Return the (X, Y) coordinate for the center point of the cell that contains the specified text.  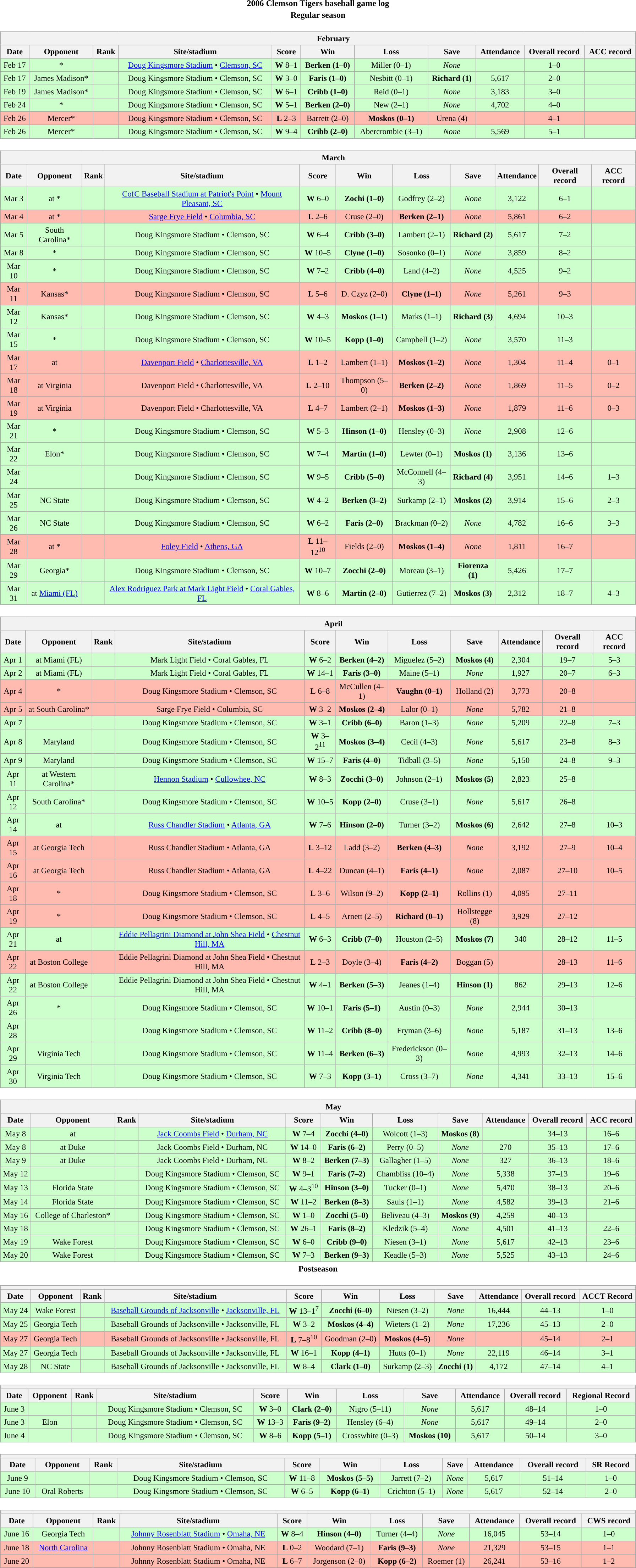
College of Charleston* (73, 1215)
Hollstegge (8) (475, 916)
Mar 12 (13, 316)
SR Record (611, 1465)
Cribb (7–0) (362, 939)
41–13 (558, 1229)
May 20 (16, 1255)
Berken (1–0) (328, 65)
W 9–4 (286, 132)
0–1 (614, 362)
Crichton (5–1) (411, 1491)
5–1 (554, 132)
Moskos (2) (473, 500)
2,312 (517, 593)
2,087 (521, 870)
Clyne (1–1) (422, 294)
Faris (5–1) (362, 1008)
42–13 (558, 1242)
Wilson (9–2) (362, 893)
L 1–2 (318, 362)
2,642 (521, 824)
Moskos (1) (473, 454)
L 4–5 (320, 916)
L 2–6 (318, 216)
2–3 (614, 500)
W 11–4 (320, 1053)
Berken (2–1) (422, 216)
Lalor (0–1) (419, 709)
W 11–8 (302, 1478)
Turner (3–2) (419, 824)
4–0 (554, 105)
Brackman (0–2) (422, 523)
May 14 (16, 1202)
Cruse (3–1) (419, 802)
4,259 (505, 1215)
45–13 (550, 1324)
Jarrett (7–2) (411, 1478)
Moskos (0–1) (391, 118)
Cribb (6–0) (362, 723)
Cross (3–7) (419, 1077)
Cecil (4–3) (419, 741)
Tidball (3–5) (419, 760)
Cribb (5–0) (364, 477)
New (2–1) (391, 105)
W 13–17 (304, 1310)
Apr 26 (13, 1008)
June 9 (18, 1478)
Nesbitt (0–1) (391, 78)
5,525 (505, 1255)
W 6–3 (320, 939)
2–1 (608, 1339)
3,192 (521, 848)
11–4 (565, 362)
1–2 (609, 1561)
Zocchi (3–0) (362, 779)
McConnell (4–3) (422, 477)
Berken (7–3) (346, 1160)
Berken (6–3) (362, 1053)
May 25 (16, 1324)
25–8 (568, 779)
Moskos (7) (475, 939)
W 8–3 (320, 779)
Surkamp (2–1) (422, 500)
L 3–6 (320, 893)
Kopp (5–1) (312, 1435)
Moskos (1–3) (422, 409)
Mar 28 (13, 546)
5,209 (521, 723)
Richard (1) (452, 78)
1,869 (517, 385)
ACCT Record (608, 1296)
Moskos (4) (475, 660)
May 13 (16, 1187)
Marks (1–1) (422, 316)
47–14 (550, 1366)
Tucker (0–1) (405, 1187)
1,811 (517, 546)
270 (505, 1147)
Mar 21 (13, 431)
Zocchi (4–0) (346, 1134)
3,773 (521, 691)
L 3–12 (320, 848)
W 9–1 (303, 1174)
Hinson (3–0) (346, 1187)
Cruse (2–0) (364, 216)
Martin (1–0) (364, 454)
43–13 (558, 1255)
31–13 (568, 1031)
Boggan (5) (475, 962)
May 28 (16, 1366)
W 6–5 (302, 1491)
Apr 21 (13, 939)
Richard (4) (473, 477)
1,879 (517, 409)
Austin (0–3) (419, 1008)
36–13 (558, 1160)
Kopp (1–0) (364, 340)
Turner (4–4) (397, 1534)
5,861 (517, 216)
W 5–3 (318, 431)
17,236 (499, 1324)
Faris (4–1) (419, 870)
Hennon Stadium • Cullowhee, NC (209, 779)
March (318, 157)
Abercrombie (3–1) (391, 132)
L 5–6 (318, 294)
Regional Record (601, 1395)
Ladd (3–2) (362, 848)
Fields (2–0) (364, 546)
Berken (3–2) (364, 500)
6–1 (565, 199)
Elon* (55, 454)
28–12 (568, 939)
Mar 22 (13, 454)
L 4–7 (318, 409)
22–6 (611, 1229)
26,241 (494, 1561)
Hinson (4–0) (339, 1534)
2,944 (521, 1008)
3,859 (517, 253)
27–12 (568, 916)
37–13 (558, 1174)
Wolcott (1–3) (405, 1134)
Kopp (6–2) (397, 1561)
W 14–1 (320, 673)
48–14 (536, 1409)
49–14 (536, 1422)
5,187 (521, 1031)
Kledzik (5–4) (405, 1229)
April (318, 624)
W 13–3 (270, 1422)
2,823 (521, 779)
34–13 (558, 1134)
Faris (9–2) (312, 1422)
Hensley (6–4) (370, 1422)
16,444 (499, 1310)
Moskos (2–4) (362, 709)
Barrett (2–0) (328, 118)
Rollins (1) (475, 893)
D. Czyz (2–0) (364, 294)
7–2 (565, 235)
Oral Roberts (62, 1491)
Mar 31 (13, 593)
Apr 12 (13, 802)
Apr 2 (13, 673)
Jeanes (1–4) (419, 985)
Kopp (3–1) (362, 1077)
Zocchi (5–0) (346, 1215)
Miller (0–1) (391, 65)
May (318, 1107)
52–14 (553, 1491)
Georgia* (55, 570)
1–3 (614, 477)
CWS record (609, 1521)
Urena (4) (452, 118)
5,782 (521, 709)
35–13 (558, 1147)
16–7 (565, 546)
2,304 (521, 660)
3,122 (517, 199)
26–8 (568, 802)
Feb 19 (15, 92)
Land (4–2) (422, 271)
8–2 (565, 253)
Fiorenza (1) (473, 570)
Woodard (7–1) (339, 1547)
20–7 (568, 673)
Mar 8 (13, 253)
Niesen (3–2) (407, 1310)
May 12 (16, 1174)
W 1–0 (303, 1215)
Hinson (2–0) (362, 824)
W 4–1 (320, 985)
Apr 19 (13, 916)
30–13 (568, 1008)
Mar 10 (13, 271)
Apr 29 (13, 1053)
4,501 (505, 1229)
May 18 (16, 1229)
Campbell (1–2) (422, 340)
L 4–22 (320, 870)
W 10–1 (320, 1008)
21–6 (611, 1202)
Faris (6–2) (346, 1147)
Zocchi (2–0) (364, 570)
June 20 (17, 1561)
Roemer (1) (446, 1561)
3,183 (500, 92)
10–5 (614, 870)
at South Carolina* (59, 709)
28–13 (568, 962)
3–1 (608, 1353)
6–2 (565, 216)
Maine (5–1) (419, 673)
Apr 5 (13, 709)
5–3 (614, 660)
Kopp (4–1) (351, 1353)
0–2 (614, 385)
27–11 (568, 893)
27–8 (568, 824)
Faris (1–0) (328, 78)
53–14 (550, 1534)
17–7 (565, 570)
Moskos (9) (460, 1215)
CofC Baseball Stadium at Patriot's Point • Mount Pleasant, SC (202, 199)
Feb 24 (15, 105)
327 (505, 1160)
Lewter (0–1) (422, 454)
Apr 28 (13, 1031)
3,136 (517, 454)
40–13 (558, 1215)
5,338 (505, 1174)
Arnett (2–5) (362, 916)
Cribb (8–0) (362, 1031)
Apr 1 (13, 660)
Apr 15 (13, 848)
Faris (4–0) (362, 760)
W 16–1 (304, 1353)
Cribb (4–0) (364, 271)
Nigro (5–11) (370, 1409)
Duncan (4–1) (362, 870)
38–13 (558, 1187)
3–3 (614, 523)
W 5–1 (286, 105)
1,927 (521, 673)
23–8 (568, 741)
0–3 (614, 409)
Wieters (1–2) (407, 1324)
Foley Field • Athens, GA (202, 546)
27–9 (568, 848)
4–3 (614, 593)
5,261 (517, 294)
5,569 (500, 132)
29–13 (568, 985)
Cribb (2–0) (328, 132)
5,426 (517, 570)
Moskos (1–2) (422, 362)
Cribb (3–0) (364, 235)
May 19 (16, 1242)
24–6 (611, 1255)
Gallagher (1–5) (405, 1160)
4,582 (505, 1202)
4,694 (517, 316)
Zocchi (1) (456, 1366)
Elon (50, 1422)
18–6 (611, 1160)
Moskos (4–4) (351, 1324)
Johnson (2–1) (419, 779)
8–3 (614, 741)
Apr 4 (13, 691)
24–8 (568, 760)
9–2 (565, 271)
Alex Rodriguez Park at Mark Light Field • Coral Gables, FL (202, 593)
Zocchi (6–0) (351, 1310)
Holland (2) (475, 691)
McCullen (4–1) (362, 691)
7–3 (614, 723)
Faris (8–2) (346, 1229)
W 4–3 (318, 316)
Doyle (3–4) (362, 962)
L 6–8 (320, 691)
W 8–2 (303, 1160)
1–1 (609, 1547)
W 4–310 (303, 1187)
Jorgenson (2–0) (339, 1561)
21–8 (568, 709)
Goodman (2–0) (351, 1339)
3,914 (517, 500)
Mar 24 (13, 477)
45–14 (550, 1339)
W 9–5 (318, 477)
Moskos (3) (473, 593)
Faris (2–0) (364, 523)
19–7 (568, 660)
4,702 (500, 105)
4,525 (517, 271)
W 15–7 (320, 760)
Baron (1–3) (419, 723)
27–10 (568, 870)
Berken (5–3) (362, 985)
Richard (2) (473, 235)
3,570 (517, 340)
50–14 (536, 1435)
Apr 14 (13, 824)
46–14 (550, 1353)
18–7 (565, 593)
Surkamp (2–3) (407, 1366)
1,304 (517, 362)
W 26–1 (303, 1229)
862 (521, 985)
at Western Carolina* (59, 779)
W 7–6 (320, 824)
20–8 (568, 691)
North Carolina (63, 1547)
W 7–2 (318, 271)
Apr 18 (13, 893)
39–13 (558, 1202)
W 6–4 (318, 235)
Frederickson (0–3) (419, 1053)
May 9 (16, 1160)
Apr 9 (13, 760)
Cribb (9–0) (346, 1242)
Faris (4–2) (419, 962)
4,782 (517, 523)
L 7–810 (304, 1339)
Moskos (1–4) (422, 546)
Moreau (3–1) (422, 570)
Godfrey (2–2) (422, 199)
Mar 4 (13, 216)
Mar 18 (13, 385)
Houston (2–5) (419, 939)
4,095 (521, 893)
10–4 (614, 848)
17–6 (611, 1147)
3,929 (521, 916)
Berken (9–3) (346, 1255)
Clark (1–0) (351, 1366)
Niesen (3–1) (405, 1242)
W 4–2 (318, 500)
Mar 25 (13, 500)
Perry (0–5) (405, 1147)
5,150 (521, 760)
Moskos (1–1) (364, 316)
Apr 11 (13, 779)
16,045 (494, 1534)
Kopp (6–1) (350, 1491)
Zochi (1–0) (364, 199)
Crosswhite (0–3) (370, 1435)
June 18 (17, 1547)
Cribb (1–0) (328, 92)
3,951 (517, 477)
21,329 (494, 1547)
June 10 (18, 1491)
Mar 29 (13, 570)
33–13 (568, 1077)
23–6 (611, 1242)
Miguelez (5–2) (419, 660)
W 8–1 (286, 65)
2,908 (517, 431)
51–14 (553, 1478)
340 (521, 939)
Clyne (1–0) (364, 253)
4,341 (521, 1077)
W 3–1 (320, 723)
Mar 11 (13, 294)
Faris (7–2) (346, 1174)
L 6–7 (292, 1561)
Gutierrez (7–2) (422, 593)
Moskos (4–5) (407, 1339)
Kopp (2–1) (419, 893)
44–13 (550, 1310)
W 3–211 (320, 741)
May 16 (16, 1215)
Chambliss (10–4) (405, 1174)
22–8 (568, 723)
Sauls (1–1) (405, 1202)
Moskos (6) (475, 824)
53–16 (550, 1561)
Apr 30 (13, 1077)
Mar 19 (13, 409)
February (318, 38)
6–3 (614, 673)
Thompson (5–0) (364, 385)
53–15 (550, 1547)
June 16 (17, 1534)
Kopp (2–0) (362, 802)
L 0–2 (292, 1547)
Keadle (5–3) (405, 1255)
Moskos (5) (475, 779)
Richard (0–1) (419, 916)
Moskos (5–5) (350, 1478)
19–6 (611, 1174)
Richard (3) (473, 316)
Mar 3 (13, 199)
Lambert (1–1) (364, 362)
Hinson (1) (475, 985)
Moskos (8) (460, 1134)
4,172 (499, 1366)
W 6–1 (286, 92)
Sosonko (0–1) (422, 253)
Vaughn (0–1) (419, 691)
Mar 17 (13, 362)
20–6 (611, 1187)
5,470 (505, 1187)
W 10–7 (318, 570)
4,993 (521, 1053)
Berken (2–2) (422, 385)
22,119 (499, 1353)
Berken (2–0) (328, 105)
Mar 26 (13, 523)
Mar 15 (13, 340)
Clark (2–0) (312, 1409)
Reid (0–1) (391, 92)
Berken (8–3) (346, 1202)
L 11–1210 (318, 546)
Faris (3–0) (362, 673)
11–3 (565, 340)
Berken (4–3) (419, 848)
Apr 8 (13, 741)
Hensley (0–3) (422, 431)
Fryman (3–6) (419, 1031)
June 4 (14, 1435)
Faris (9–3) (397, 1547)
Hutts (0–1) (407, 1353)
May 24 (16, 1310)
Moskos (3–4) (362, 741)
32–13 (568, 1053)
Apr 7 (13, 723)
Hinson (1–0) (364, 431)
L 2–10 (318, 385)
Beliveau (4–3) (405, 1215)
W 14–0 (303, 1147)
Martin (2–0) (364, 593)
Moskos (10) (430, 1435)
Apr 16 (13, 870)
Berken (4–2) (362, 660)
Mar 5 (13, 235)
